Capture the cell that displays the provided text and extract its [x, y] central coordinate. 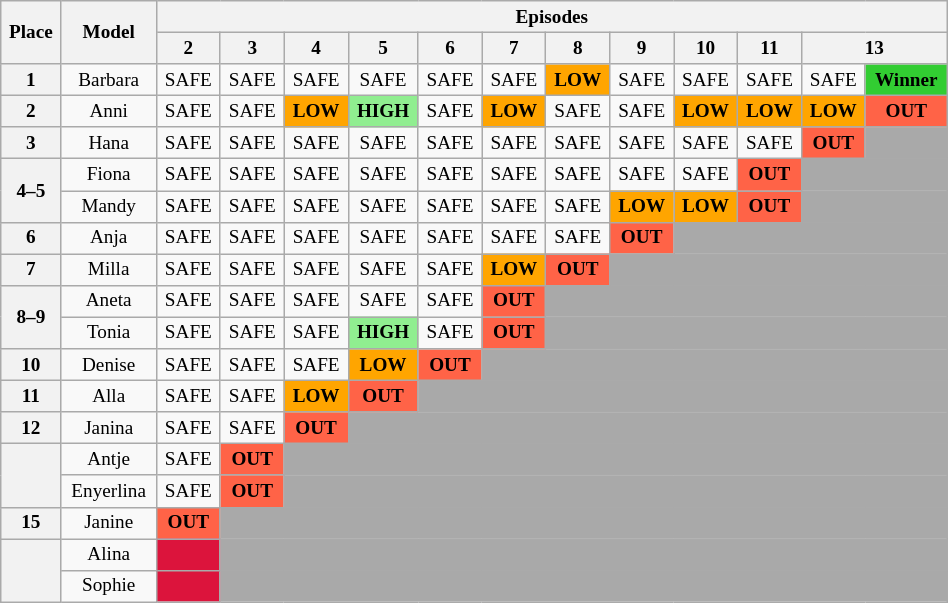
13 [874, 48]
Fiona [108, 175]
Model [108, 32]
Janine [108, 523]
15 [31, 523]
Enyerlina [108, 491]
Hana [108, 143]
8 [578, 48]
Alla [108, 396]
Episodes [552, 17]
8–9 [31, 316]
Place [31, 32]
4–5 [31, 190]
Milla [108, 270]
Denise [108, 365]
Mandy [108, 206]
Janina [108, 428]
Barbara [108, 80]
Anja [108, 238]
Sophie [108, 586]
Alina [108, 554]
1 [31, 80]
9 [642, 48]
Aneta [108, 301]
Antje [108, 460]
5 [383, 48]
Winner [906, 80]
4 [316, 48]
Anni [108, 111]
Tonia [108, 333]
12 [31, 428]
